Find where the given text appears and provide that cell's center as (X, Y) coordinate. 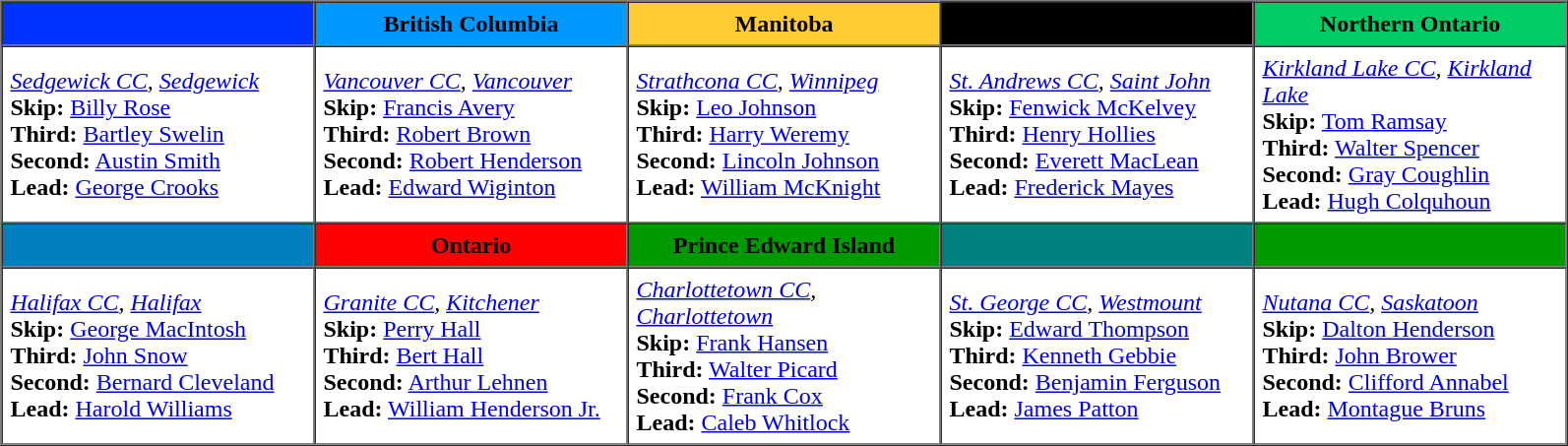
St. Andrews CC, Saint JohnSkip: Fenwick McKelvey Third: Henry Hollies Second: Everett MacLean Lead: Frederick Mayes (1098, 134)
Sedgewick CC, SedgewickSkip: Billy Rose Third: Bartley Swelin Second: Austin Smith Lead: George Crooks (158, 134)
Ontario (471, 244)
St. George CC, WestmountSkip: Edward Thompson Third: Kenneth Gebbie Second: Benjamin Ferguson Lead: James Patton (1098, 356)
Vancouver CC, VancouverSkip: Francis Avery Third: Robert Brown Second: Robert Henderson Lead: Edward Wiginton (471, 134)
Halifax CC, HalifaxSkip: George MacIntosh Third: John Snow Second: Bernard Cleveland Lead: Harold Williams (158, 356)
Northern Ontario (1411, 24)
Strathcona CC, WinnipegSkip: Leo Johnson Third: Harry Weremy Second: Lincoln Johnson Lead: William McKnight (784, 134)
Prince Edward Island (784, 244)
Nutana CC, SaskatoonSkip: Dalton Henderson Third: John Brower Second: Clifford Annabel Lead: Montague Bruns (1411, 356)
Kirkland Lake CC, Kirkland LakeSkip: Tom Ramsay Third: Walter Spencer Second: Gray Coughlin Lead: Hugh Colquhoun (1411, 134)
Granite CC, KitchenerSkip: Perry Hall Third: Bert Hall Second: Arthur Lehnen Lead: William Henderson Jr. (471, 356)
British Columbia (471, 24)
Charlottetown CC, CharlottetownSkip: Frank Hansen Third: Walter Picard Second: Frank Cox Lead: Caleb Whitlock (784, 356)
Manitoba (784, 24)
